Return [X, Y] of the center of cell containing provided text 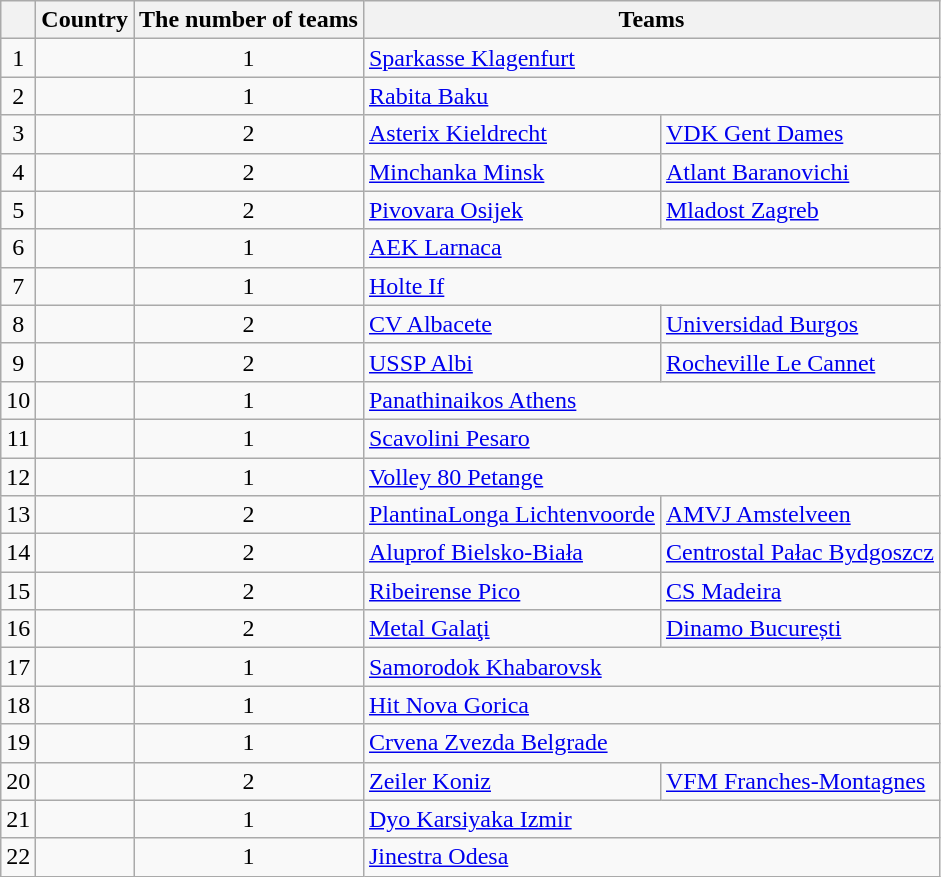
9 [18, 362]
3 [18, 134]
Asterix Kieldrecht [512, 134]
Aluprof Bielsko-Biała [512, 553]
Hit Nova Gorica [651, 705]
Ribeirense Pico [512, 591]
Volley 80 Petange [651, 477]
CV Albacete [512, 324]
Zeiler Koniz [512, 781]
PlantinaLonga Lichtenvoorde [512, 515]
Centrostal Pałac Bydgoszcz [800, 553]
7 [18, 286]
21 [18, 819]
Holte If [651, 286]
14 [18, 553]
The number of teams [249, 20]
VDK Gent Dames [800, 134]
AMVJ Amstelveen [800, 515]
VFM Franches-Montagnes [800, 781]
Teams [651, 20]
17 [18, 667]
Panathinaikos Athens [651, 400]
Mladost Zagreb [800, 210]
Universidad Burgos [800, 324]
Minchanka Minsk [512, 172]
Metal Galaţi [512, 629]
Crvena Zvezda Belgrade [651, 743]
10 [18, 400]
USSP Albi [512, 362]
Scavolini Pesaro [651, 438]
AEK Larnaca [651, 248]
20 [18, 781]
15 [18, 591]
Sparkasse Klagenfurt [651, 58]
4 [18, 172]
19 [18, 743]
18 [18, 705]
CS Madeira [800, 591]
Samorodok Khabarovsk [651, 667]
6 [18, 248]
5 [18, 210]
Rocheville Le Cannet [800, 362]
Rabita Baku [651, 96]
13 [18, 515]
8 [18, 324]
22 [18, 857]
16 [18, 629]
Pivovara Osijek [512, 210]
Atlant Baranovichi [800, 172]
Dinamo București [800, 629]
11 [18, 438]
Country [85, 20]
Dyo Karsiyaka Izmir [651, 819]
12 [18, 477]
Jinestra Odesa [651, 857]
